Pinpoint the cell where the given text exists, returning its [X, Y] midpoint coordinate. 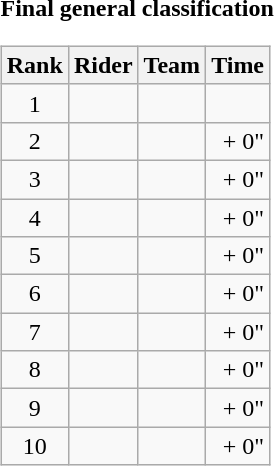
7 [34, 332]
1 [34, 103]
2 [34, 141]
4 [34, 217]
9 [34, 408]
Time [238, 65]
5 [34, 256]
Rider [103, 65]
3 [34, 179]
Team [172, 65]
8 [34, 370]
10 [34, 446]
Rank [34, 65]
6 [34, 294]
